Detect which cell encompasses the target text, then output its (X, Y) center coordinate. 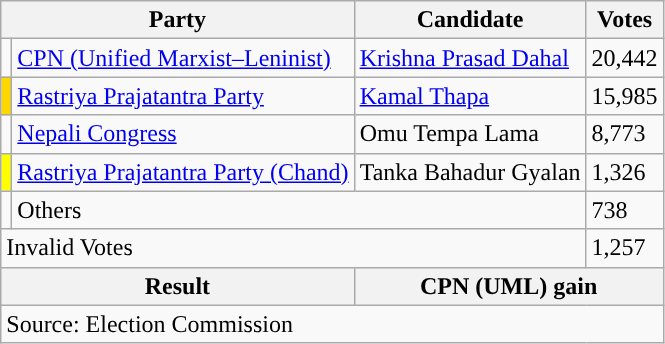
Rastriya Prajatantra Party (183, 96)
CPN (UML) gain (508, 286)
Others (299, 210)
1,326 (624, 172)
Nepali Congress (183, 134)
Source: Election Commission (332, 324)
Krishna Prasad Dahal (470, 58)
Candidate (470, 20)
Rastriya Prajatantra Party (Chand) (183, 172)
Tanka Bahadur Gyalan (470, 172)
CPN (Unified Marxist–Leninist) (183, 58)
20,442 (624, 58)
Invalid Votes (294, 248)
8,773 (624, 134)
Kamal Thapa (470, 96)
Votes (624, 20)
1,257 (624, 248)
15,985 (624, 96)
Party (178, 20)
Result (178, 286)
738 (624, 210)
Omu Tempa Lama (470, 134)
